From the cell containing the given text, extract its center point as [x, y] coordinate. 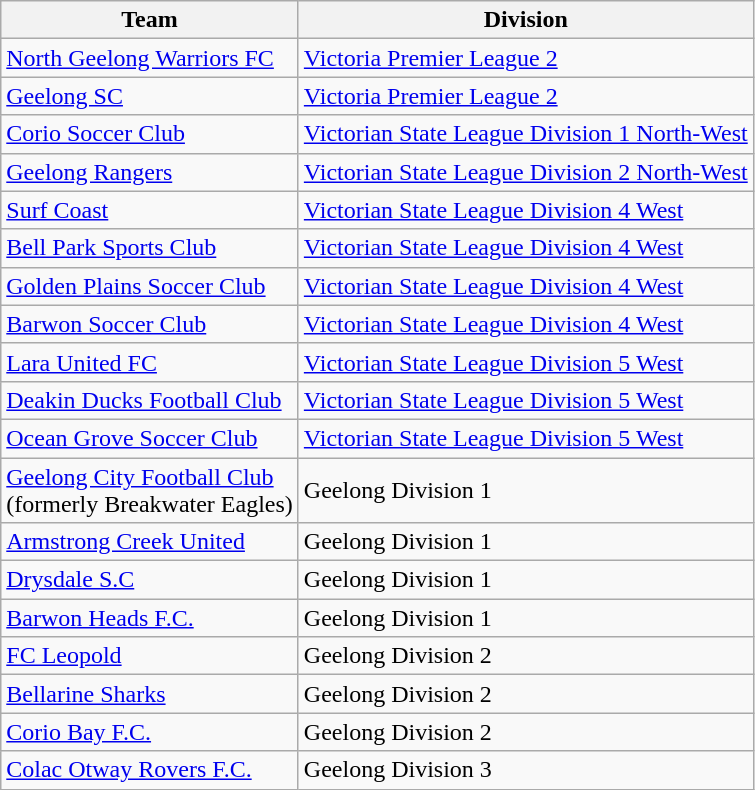
FC Leopold [150, 656]
Geelong Division 3 [526, 770]
Division [526, 20]
Victorian State League Division 2 North-West [526, 172]
Armstrong Creek United [150, 542]
Colac Otway Rovers F.C. [150, 770]
Corio Soccer Club [150, 134]
Bell Park Sports Club [150, 248]
Team [150, 20]
Corio Bay F.C. [150, 732]
Drysdale S.C [150, 580]
Golden Plains Soccer Club [150, 286]
Geelong SC [150, 96]
Lara United FC [150, 362]
Bellarine Sharks [150, 694]
Victorian State League Division 1 North-West [526, 134]
Deakin Ducks Football Club [150, 400]
Geelong Rangers [150, 172]
Surf Coast [150, 210]
Ocean Grove Soccer Club [150, 438]
Geelong City Football Club(formerly Breakwater Eagles) [150, 490]
Barwon Heads F.C. [150, 618]
North Geelong Warriors FC [150, 58]
Barwon Soccer Club [150, 324]
